Search for the cell housing the specified text and yield its (X, Y) center coordinate. 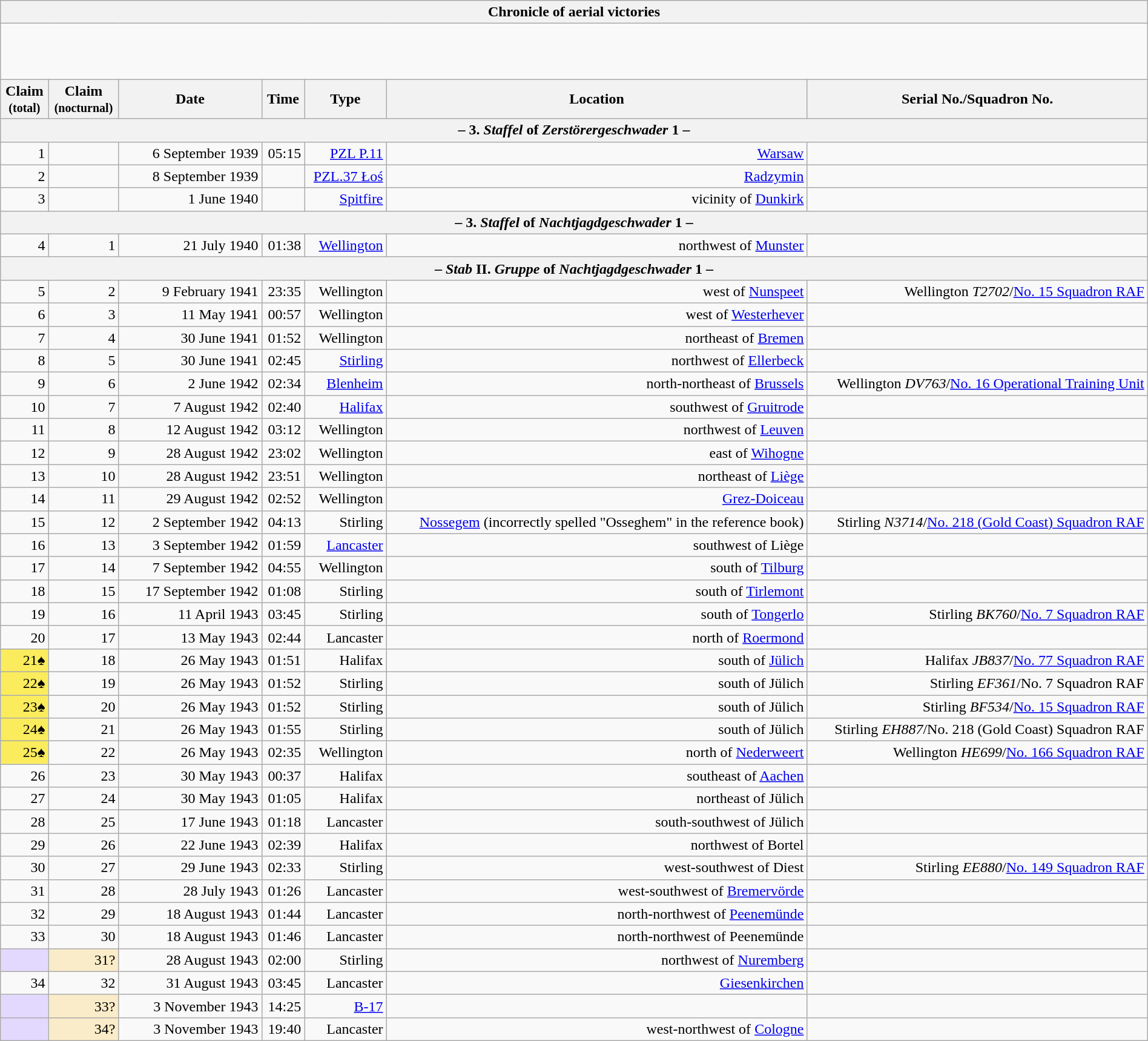
01:55 (283, 730)
02:33 (283, 868)
02:00 (283, 960)
01:38 (283, 245)
22♠ (24, 683)
3 September 1942 (190, 545)
22 June 1943 (190, 845)
21 July 1940 (190, 245)
Date (190, 99)
33 (24, 937)
northwest of Munster (597, 245)
Stirling EE880/No. 149 Squadron RAF (977, 868)
23:51 (283, 476)
northeast of Bremen (597, 337)
southwest of Gruitrode (597, 407)
01:05 (283, 799)
north of Roermond (597, 637)
southeast of Aachen (597, 776)
03:12 (283, 430)
01:51 (283, 660)
28 August 1943 (190, 960)
northwest of Leuven (597, 430)
19:40 (283, 1029)
00:37 (283, 776)
23 (84, 776)
2 June 1942 (190, 384)
Wellington HE699/No. 166 Squadron RAF (977, 753)
west of Westerhever (597, 314)
northwest of Bortel (597, 845)
23:02 (283, 453)
02:39 (283, 845)
Claim(total) (24, 99)
Spitfire (345, 199)
Nossegem (incorrectly spelled "Osseghem" in the reference book) (597, 522)
11 April 1943 (190, 614)
north-northeast of Brussels (597, 384)
south of Tilburg (597, 568)
Blenheim (345, 384)
00:57 (283, 314)
Stirling BK760/No. 7 Squadron RAF (977, 614)
29 June 1943 (190, 868)
Stirling BF534/No. 15 Squadron RAF (977, 707)
Radzymin (597, 176)
southwest of Liège (597, 545)
01:26 (283, 891)
28 July 1943 (190, 891)
south of Tongerlo (597, 614)
northwest of Ellerbeck (597, 361)
7 September 1942 (190, 568)
02:45 (283, 361)
PZL.37 Łoś (345, 176)
04:13 (283, 522)
05:15 (283, 153)
west-northwest of Cologne (597, 1029)
24 (84, 799)
west-southwest of Bremervörde (597, 891)
31 August 1943 (190, 983)
02:44 (283, 637)
Wellington DV763/No. 16 Operational Training Unit (977, 384)
Stirling N3714/No. 218 (Gold Coast) Squadron RAF (977, 522)
25 (84, 822)
– Stab II. Gruppe of Nachtjagdgeschwader 1 – (574, 268)
– 3. Staffel of Nachtjagdgeschwader 1 – (574, 222)
south of Tirlemont (597, 591)
Grez-Doiceau (597, 499)
6 September 1939 (190, 153)
17 June 1943 (190, 822)
2 September 1942 (190, 522)
31 (24, 891)
01:08 (283, 591)
north of Nederweert (597, 753)
Time (283, 99)
Location (597, 99)
22 (84, 753)
Giesenkirchen (597, 983)
Type (345, 99)
– 3. Staffel of Zerstörergeschwader 1 – (574, 130)
25♠ (24, 753)
23:35 (283, 291)
23♠ (24, 707)
13 May 1943 (190, 637)
east of Wihogne (597, 453)
northwest of Nuremberg (597, 960)
02:40 (283, 407)
02:34 (283, 384)
9 February 1941 (190, 291)
04:55 (283, 568)
01:59 (283, 545)
Stirling EF361/No. 7 Squadron RAF (977, 683)
34? (84, 1029)
12 August 1942 (190, 430)
Wellington T2702/No. 15 Squadron RAF (977, 291)
02:35 (283, 753)
Claim(nocturnal) (84, 99)
northeast of Jülich (597, 799)
Chronicle of aerial victories (574, 12)
west of Nunspeet (597, 291)
01:46 (283, 937)
south-southwest of Jülich (597, 822)
01:18 (283, 822)
Halifax JB837/No. 77 Squadron RAF (977, 660)
17 September 1942 (190, 591)
21♠ (24, 660)
B-17 (345, 1006)
01:44 (283, 914)
vicinity of Dunkirk (597, 199)
7 August 1942 (190, 407)
west-southwest of Diest (597, 868)
29 August 1942 (190, 499)
14:25 (283, 1006)
8 September 1939 (190, 176)
21 (84, 730)
11 May 1941 (190, 314)
PZL P.11 (345, 153)
24♠ (24, 730)
02:52 (283, 499)
Stirling EH887/No. 218 (Gold Coast) Squadron RAF (977, 730)
33? (84, 1006)
1 June 1940 (190, 199)
31? (84, 960)
34 (24, 983)
Serial No./Squadron No. (977, 99)
northeast of Liège (597, 476)
Warsaw (597, 153)
